Capture the cell that displays the provided text and extract its [x, y] central coordinate. 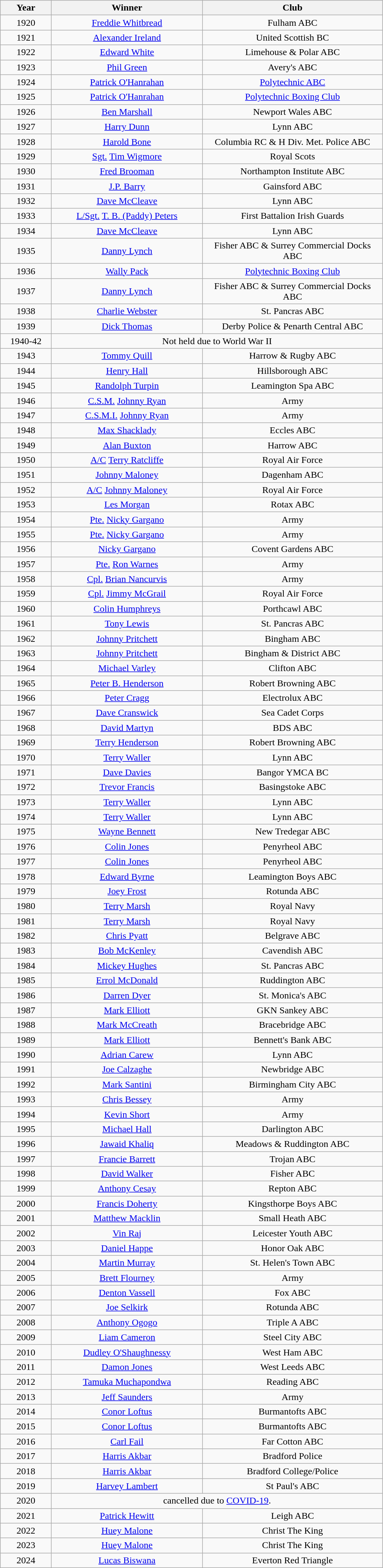
1981 [26, 921]
Peter Cragg [127, 698]
Wayne Bennett [127, 832]
1968 [26, 728]
Fred Brooman [127, 171]
2018 [26, 1471]
2007 [26, 1307]
1921 [26, 38]
1969 [26, 743]
New Tredegar ABC [292, 832]
Chris Pyatt [127, 936]
Newport Wales ABC [292, 112]
David Martyn [127, 728]
Liam Cameron [127, 1337]
Trevor Francis [127, 787]
1997 [26, 1159]
Cavendish ABC [292, 951]
Anthony Ogogo [127, 1322]
Cpl. Brian Nancurvis [127, 579]
St. Monica's ABC [292, 995]
Alexander Ireland [127, 38]
Peter B. Henderson [127, 683]
Hillsborough ABC [292, 371]
Dudley O'Shaughnessy [127, 1352]
1996 [26, 1144]
cancelled due to COVID-19. [217, 1501]
1933 [26, 216]
1954 [26, 520]
1948 [26, 430]
Newbridge ABC [292, 1070]
1967 [26, 713]
Reading ABC [292, 1382]
1945 [26, 386]
2023 [26, 1545]
2003 [26, 1248]
Adrian Carew [127, 1055]
United Scottish BC [292, 38]
First Battalion Irish Guards [292, 216]
Michael Varley [127, 668]
Mark McCreath [127, 1025]
St Paul's ABC [292, 1486]
Dave Davies [127, 772]
1972 [26, 787]
Vin Raj [127, 1233]
Tony Lewis [127, 623]
Tamuka Muchapondwa [127, 1382]
Mickey Hughes [127, 966]
Freddie Whitbread [127, 23]
Edward Byrne [127, 876]
Edward White [127, 52]
1965 [26, 683]
1925 [26, 97]
1979 [26, 891]
A/C Johnny Maloney [127, 490]
Limehouse & Polar ABC [292, 52]
Matthew Macklin [127, 1218]
Kingsthorpe Boys ABC [292, 1204]
Kevin Short [127, 1114]
1960 [26, 609]
Michael Hall [127, 1129]
1992 [26, 1084]
Colin Humphreys [127, 609]
Bradford College/Police [292, 1471]
Patrick Hewitt [127, 1516]
2002 [26, 1233]
Dick Thomas [127, 326]
Francis Doherty [127, 1204]
1927 [26, 127]
Martin Murray [127, 1263]
1937 [26, 291]
Dave Cranswick [127, 713]
2016 [26, 1441]
BDS ABC [292, 728]
2012 [26, 1382]
1951 [26, 475]
St. Helen's Town ABC [292, 1263]
1984 [26, 966]
1939 [26, 326]
Cpl. Jimmy McGrail [127, 594]
1989 [26, 1040]
2024 [26, 1560]
Fulham ABC [292, 23]
1949 [26, 445]
Henry Hall [127, 371]
1998 [26, 1174]
Dagenham ABC [292, 475]
Honor Oak ABC [292, 1248]
West Ham ABC [292, 1352]
1974 [26, 817]
1991 [26, 1070]
1995 [26, 1129]
1963 [26, 653]
Randolph Turpin [127, 386]
Columbia RC & H Div. Met. Police ABC [292, 141]
1930 [26, 171]
Year [26, 8]
1940-42 [26, 341]
Far Cotton ABC [292, 1441]
1977 [26, 861]
Harry Dunn [127, 127]
1934 [26, 231]
Trojan ABC [292, 1159]
1962 [26, 638]
Covent Gardens ABC [292, 549]
1931 [26, 186]
Mark Santini [127, 1084]
1929 [26, 156]
Joe Calzaghe [127, 1070]
2022 [26, 1530]
Errol McDonald [127, 980]
1961 [26, 623]
Chris Bessey [127, 1099]
1971 [26, 772]
Denton Vassell [127, 1293]
1975 [26, 832]
Fox ABC [292, 1293]
Terry Henderson [127, 743]
Sgt. Tim Wigmore [127, 156]
1928 [26, 141]
2008 [26, 1322]
1985 [26, 980]
1938 [26, 311]
Basingstoke ABC [292, 787]
1976 [26, 847]
Leamington Spa ABC [292, 386]
2010 [26, 1352]
Bradford Police [292, 1456]
Pte. Ron Warnes [127, 564]
1944 [26, 371]
1957 [26, 564]
2014 [26, 1412]
1922 [26, 52]
Damon Jones [127, 1367]
2005 [26, 1278]
Electrolux ABC [292, 698]
1964 [26, 668]
Charlie Webster [127, 311]
Everton Red Triangle [292, 1560]
Not held due to World War II [217, 341]
2019 [26, 1486]
2015 [26, 1427]
Fisher ABC [292, 1174]
1990 [26, 1055]
Harvey Lambert [127, 1486]
Meadows & Ruddington ABC [292, 1144]
Jeff Saunders [127, 1397]
1956 [26, 549]
Carl Fail [127, 1441]
2004 [26, 1263]
1983 [26, 951]
C.S.M. Johnny Ryan [127, 400]
Francie Barrett [127, 1159]
Darlington ABC [292, 1129]
Ben Marshall [127, 112]
Tommy Quill [127, 356]
Clifton ABC [292, 668]
1936 [26, 271]
1946 [26, 400]
1950 [26, 460]
Leicester Youth ABC [292, 1233]
Jawaid Khaliq [127, 1144]
1993 [26, 1099]
1959 [26, 594]
Bob McKenley [127, 951]
2011 [26, 1367]
1952 [26, 490]
Johnny Maloney [127, 475]
1988 [26, 1025]
Max Shacklady [127, 430]
Bangor YMCA BC [292, 772]
2021 [26, 1516]
Polytechnic ABC [292, 82]
1982 [26, 936]
Triple A ABC [292, 1322]
Gainsford ABC [292, 186]
C.S.M.I. Johnny Ryan [127, 415]
Repton ABC [292, 1189]
Royal Scots [292, 156]
1970 [26, 757]
Anthony Cesay [127, 1189]
Alan Buxton [127, 445]
Club [292, 8]
L/Sgt. T. B. (Paddy) Peters [127, 216]
Rotax ABC [292, 505]
1924 [26, 82]
Sea Cadet Corps [292, 713]
Birmingham City ABC [292, 1084]
Bingham & District ABC [292, 653]
Harrow & Rugby ABC [292, 356]
1994 [26, 1114]
1980 [26, 906]
1987 [26, 1010]
Nicky Gargano [127, 549]
Northampton Institute ABC [292, 171]
GKN Sankey ABC [292, 1010]
David Walker [127, 1174]
1958 [26, 579]
2000 [26, 1204]
Harrow ABC [292, 445]
1920 [26, 23]
1953 [26, 505]
Eccles ABC [292, 430]
1999 [26, 1189]
Leigh ABC [292, 1516]
Lucas Biswana [127, 1560]
Darren Dyer [127, 995]
Leamington Boys ABC [292, 876]
Daniel Happe [127, 1248]
1932 [26, 201]
1926 [26, 112]
West Leeds ABC [292, 1367]
2009 [26, 1337]
1935 [26, 251]
Belgrave ABC [292, 936]
1966 [26, 698]
1955 [26, 534]
Steel City ABC [292, 1337]
Joe Selkirk [127, 1307]
Wally Pack [127, 271]
1978 [26, 876]
Les Morgan [127, 505]
Derby Police & Penarth Central ABC [292, 326]
A/C Terry Ratcliffe [127, 460]
Avery's ABC [292, 67]
Brett Flourney [127, 1278]
J.P. Barry [127, 186]
Bracebridge ABC [292, 1025]
Ruddington ABC [292, 980]
Harold Bone [127, 141]
Joey Frost [127, 891]
Bennett's Bank ABC [292, 1040]
Winner [127, 8]
Bingham ABC [292, 638]
Porthcawl ABC [292, 609]
1947 [26, 415]
1943 [26, 356]
2020 [26, 1501]
Phil Green [127, 67]
1923 [26, 67]
2001 [26, 1218]
1973 [26, 802]
2006 [26, 1293]
Small Heath ABC [292, 1218]
1986 [26, 995]
2017 [26, 1456]
2013 [26, 1397]
